For the text-containing cell, return its midpoint in (X, Y) coordinate format. 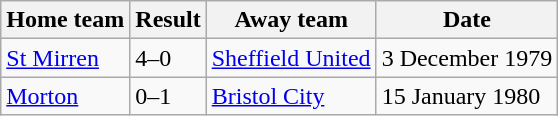
Sheffield United (291, 58)
Home team (66, 20)
Morton (66, 96)
St Mirren (66, 58)
Bristol City (291, 96)
Away team (291, 20)
Date (467, 20)
0–1 (168, 96)
Result (168, 20)
3 December 1979 (467, 58)
4–0 (168, 58)
15 January 1980 (467, 96)
